For the text-containing cell, return its midpoint in (X, Y) coordinate format. 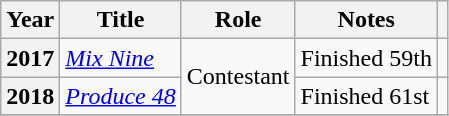
Finished 61st (366, 96)
Title (120, 20)
Finished 59th (366, 58)
Notes (366, 20)
2018 (30, 96)
Contestant (238, 77)
Role (238, 20)
Mix Nine (120, 58)
2017 (30, 58)
Year (30, 20)
Produce 48 (120, 96)
